Capture the cell that displays the provided text and extract its (X, Y) central coordinate. 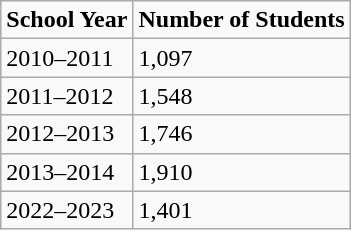
1,910 (242, 172)
1,401 (242, 210)
2013–2014 (67, 172)
Number of Students (242, 20)
2022–2023 (67, 210)
1,548 (242, 96)
2010–2011 (67, 58)
1,097 (242, 58)
1,746 (242, 134)
School Year (67, 20)
2011–2012 (67, 96)
2012–2013 (67, 134)
